For the text-containing cell, return its midpoint in (X, Y) coordinate format. 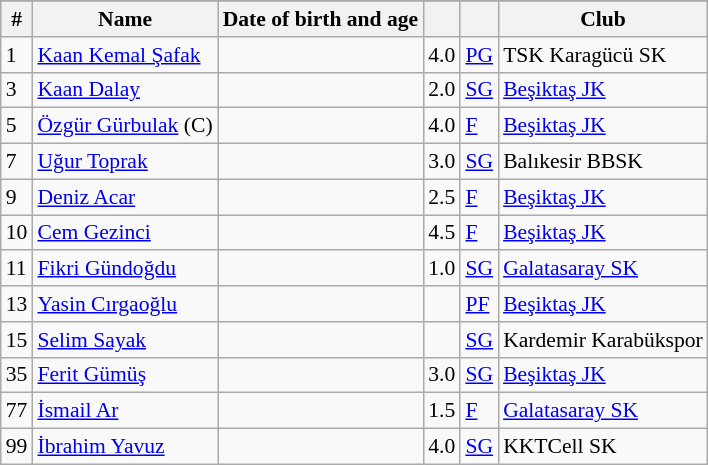
Deniz Acar (124, 197)
Cem Gezinci (124, 233)
PG (479, 55)
2.5 (442, 197)
7 (17, 162)
Uğur Toprak (124, 162)
KKTCell SK (603, 447)
Club (603, 19)
1 (17, 55)
9 (17, 197)
İsmail Ar (124, 411)
Kaan Dalay (124, 90)
1.0 (442, 269)
Fikri Gündoğdu (124, 269)
Kaan Kemal Şafak (124, 55)
1.5 (442, 411)
99 (17, 447)
Balıkesir BBSK (603, 162)
11 (17, 269)
15 (17, 340)
Özgür Gürbulak (C) (124, 126)
35 (17, 375)
2.0 (442, 90)
PF (479, 304)
Selim Sayak (124, 340)
Date of birth and age (321, 19)
13 (17, 304)
Ferit Gümüş (124, 375)
77 (17, 411)
5 (17, 126)
4.5 (442, 233)
İbrahim Yavuz (124, 447)
Name (124, 19)
# (17, 19)
10 (17, 233)
Kardemir Karabükspor (603, 340)
Yasin Cırgaoğlu (124, 304)
3 (17, 90)
TSK Karagücü SK (603, 55)
